From the cell containing the given text, extract its center point as [X, Y] coordinate. 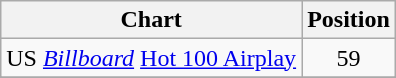
Chart [152, 20]
59 [349, 58]
Position [349, 20]
US Billboard Hot 100 Airplay [152, 58]
